Find where the given text appears and provide that cell's center as [X, Y] coordinate. 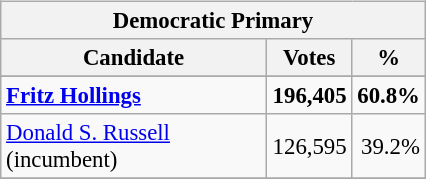
196,405 [309, 96]
39.2% [388, 146]
126,595 [309, 146]
% [388, 58]
Candidate [134, 58]
Donald S. Russell (incumbent) [134, 146]
Democratic Primary [213, 21]
Votes [309, 58]
60.8% [388, 96]
Fritz Hollings [134, 96]
